Search for the cell housing the specified text and yield its [X, Y] center coordinate. 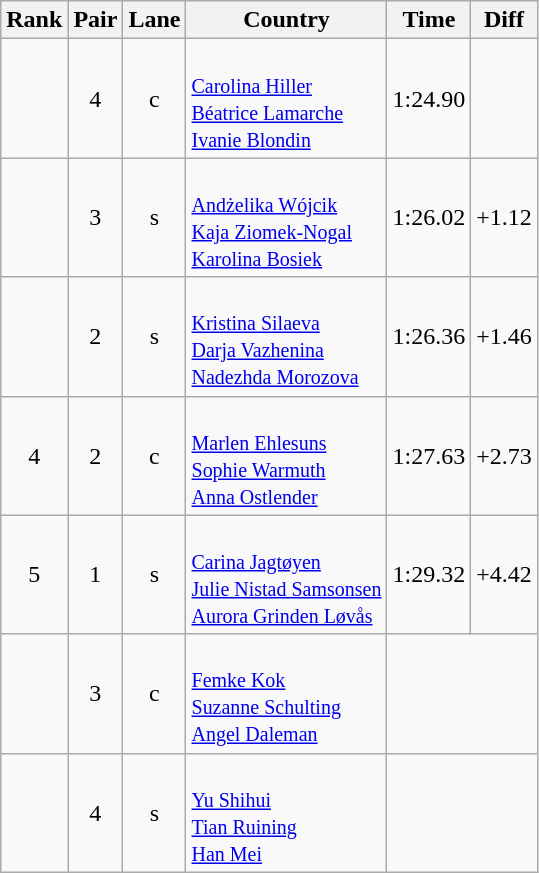
Femke KokSuzanne SchultingAngel Daleman [286, 694]
+1.46 [504, 336]
+2.73 [504, 456]
+4.42 [504, 574]
Rank [34, 20]
1:29.32 [429, 574]
1:26.36 [429, 336]
Andżelika WójcikKaja Ziomek-NogalKarolina Bosiek [286, 218]
Carolina HillerBéatrice LamarcheIvanie Blondin [286, 98]
1:26.02 [429, 218]
Yu ShihuiTian RuiningHan Mei [286, 812]
Lane [154, 20]
Carina JagtøyenJulie Nistad SamsonsenAurora Grinden Løvås [286, 574]
1:24.90 [429, 98]
Pair [96, 20]
Country [286, 20]
+1.12 [504, 218]
5 [34, 574]
Time [429, 20]
1 [96, 574]
1:27.63 [429, 456]
Marlen EhlesunsSophie WarmuthAnna Ostlender [286, 456]
Kristina SilaevaDarja VazheninaNadezhda Morozova [286, 336]
Diff [504, 20]
